Return (X, Y) of the center of cell containing provided text 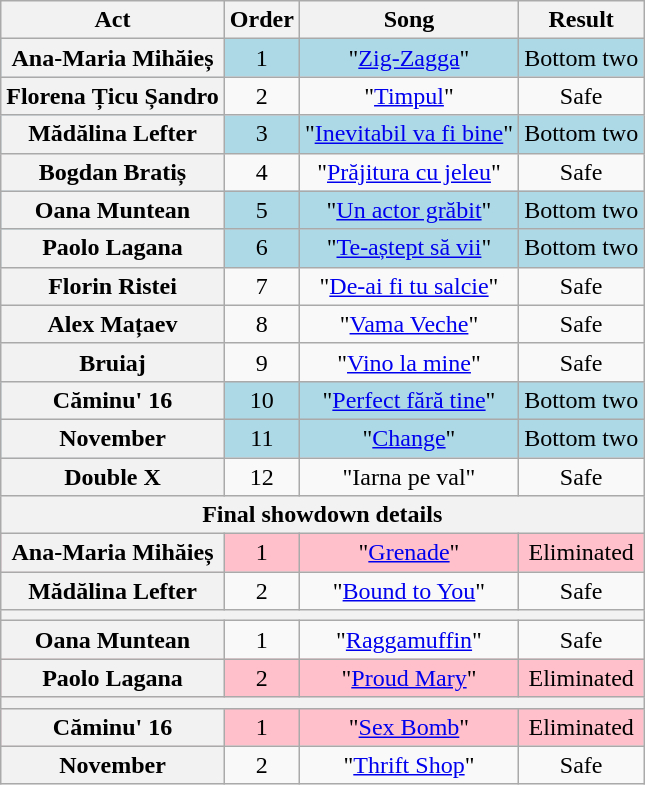
"Te-aștept să vii" (408, 248)
9 (262, 362)
Act (113, 20)
Bruiaj (113, 362)
3 (262, 134)
"Sex Bomb" (408, 727)
Alex Mațaev (113, 324)
"Zig-Zagga" (408, 58)
"Iarna pe val" (408, 477)
"Prăjitura cu jeleu" (408, 172)
"Vino la mine" (408, 362)
4 (262, 172)
"Perfect fără tine" (408, 400)
"Timpul" (408, 96)
"De-ai fi tu salcie" (408, 286)
"Bound to You" (408, 591)
"Thrift Shop" (408, 765)
12 (262, 477)
"Change" (408, 438)
"Raggamuffin" (408, 640)
Final showdown details (322, 515)
Florin Ristei (113, 286)
8 (262, 324)
Bogdan Bratiș (113, 172)
"Inevitabil va fi bine" (408, 134)
7 (262, 286)
"Grenade" (408, 553)
Double X (113, 477)
Florena Țicu Șandro (113, 96)
11 (262, 438)
6 (262, 248)
Order (262, 20)
"Vama Veche" (408, 324)
"Un actor grăbit" (408, 210)
Result (582, 20)
"Proud Mary" (408, 678)
10 (262, 400)
Song (408, 20)
5 (262, 210)
